Return [X, Y] of the center of cell containing provided text 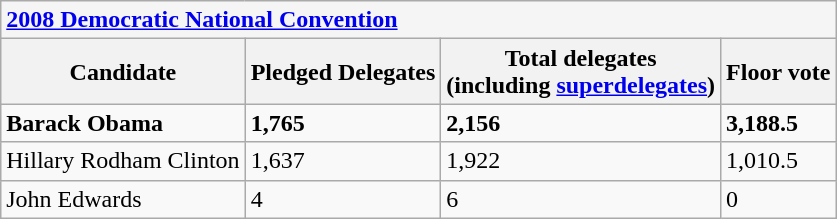
Floor vote [778, 72]
John Edwards [123, 199]
Total delegates(including superdelegates) [581, 72]
Candidate [123, 72]
1,637 [343, 161]
Barack Obama [123, 123]
2,156 [581, 123]
4 [343, 199]
3,188.5 [778, 123]
2008 Democratic National Convention [418, 20]
1,922 [581, 161]
0 [778, 199]
6 [581, 199]
Hillary Rodham Clinton [123, 161]
1,765 [343, 123]
1,010.5 [778, 161]
Pledged Delegates [343, 72]
